Determine the [X, Y] coordinate at the center of the cell enclosing the given text.  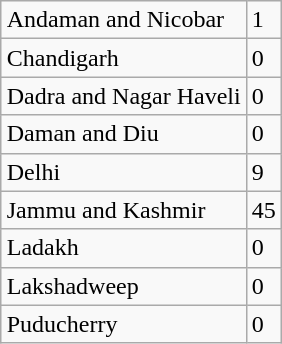
Chandigarh [124, 58]
Lakshadweep [124, 286]
45 [264, 210]
Ladakh [124, 248]
Daman and Diu [124, 134]
9 [264, 172]
Andaman and Nicobar [124, 20]
1 [264, 20]
Dadra and Nagar Haveli [124, 96]
Delhi [124, 172]
Jammu and Kashmir [124, 210]
Puducherry [124, 324]
